Output the [X, Y] coordinate of the center of the cell containing the given text.  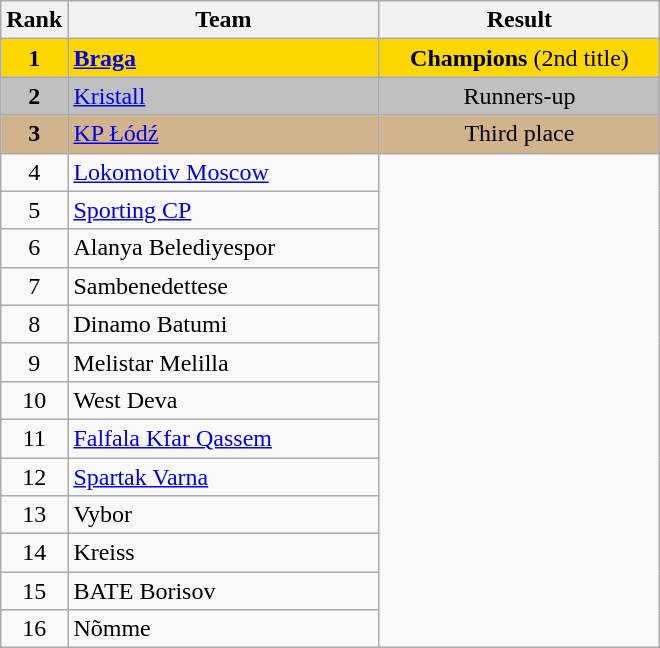
15 [34, 591]
Team [224, 20]
BATE Borisov [224, 591]
Kristall [224, 96]
12 [34, 477]
West Deva [224, 400]
4 [34, 172]
Rank [34, 20]
10 [34, 400]
Runners-up [520, 96]
Vybor [224, 515]
14 [34, 553]
Braga [224, 58]
Melistar Melilla [224, 362]
13 [34, 515]
Kreiss [224, 553]
6 [34, 248]
1 [34, 58]
Champions (2nd title) [520, 58]
5 [34, 210]
16 [34, 629]
Dinamo Batumi [224, 324]
Third place [520, 134]
Lokomotiv Moscow [224, 172]
11 [34, 438]
Nõmme [224, 629]
Falfala Kfar Qassem [224, 438]
3 [34, 134]
Result [520, 20]
Alanya Belediyespor [224, 248]
8 [34, 324]
7 [34, 286]
2 [34, 96]
Spartak Varna [224, 477]
9 [34, 362]
Sporting CP [224, 210]
Sambenedettese [224, 286]
KP Łódź [224, 134]
